For the text-containing cell, return its midpoint in [x, y] coordinate format. 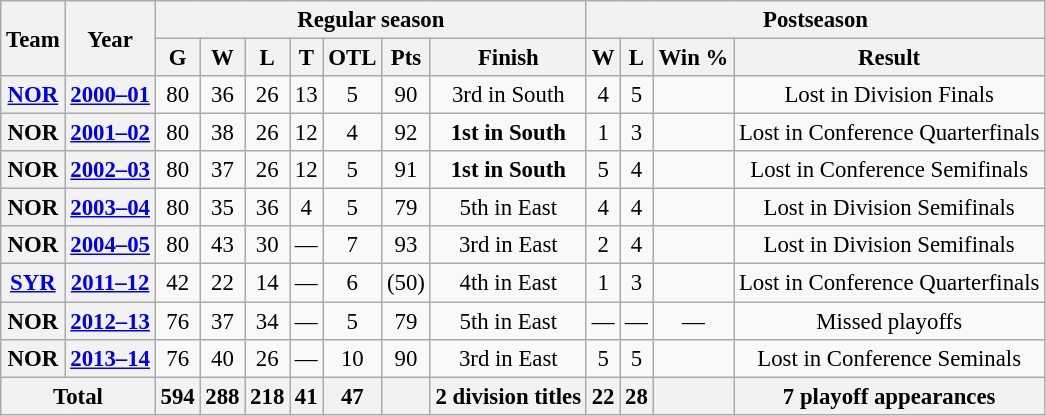
Missed playoffs [890, 321]
41 [306, 396]
40 [222, 358]
Lost in Division Finals [890, 95]
218 [268, 396]
SYR [33, 283]
91 [406, 170]
47 [352, 396]
594 [178, 396]
Win % [693, 58]
2004–05 [110, 245]
7 [352, 245]
7 playoff appearances [890, 396]
34 [268, 321]
(50) [406, 283]
28 [636, 396]
2002–03 [110, 170]
Team [33, 38]
Regular season [370, 20]
2011–12 [110, 283]
3rd in South [508, 95]
38 [222, 133]
6 [352, 283]
2001–02 [110, 133]
92 [406, 133]
Total [78, 396]
Pts [406, 58]
2000–01 [110, 95]
43 [222, 245]
Finish [508, 58]
30 [268, 245]
13 [306, 95]
2 [602, 245]
G [178, 58]
2013–14 [110, 358]
Year [110, 38]
2 division titles [508, 396]
T [306, 58]
Postseason [815, 20]
Lost in Conference Semifinals [890, 170]
OTL [352, 58]
35 [222, 208]
Lost in Conference Seminals [890, 358]
14 [268, 283]
Result [890, 58]
42 [178, 283]
2003–04 [110, 208]
2012–13 [110, 321]
4th in East [508, 283]
93 [406, 245]
10 [352, 358]
288 [222, 396]
